Output the (X, Y) coordinate of the center of the cell containing the given text.  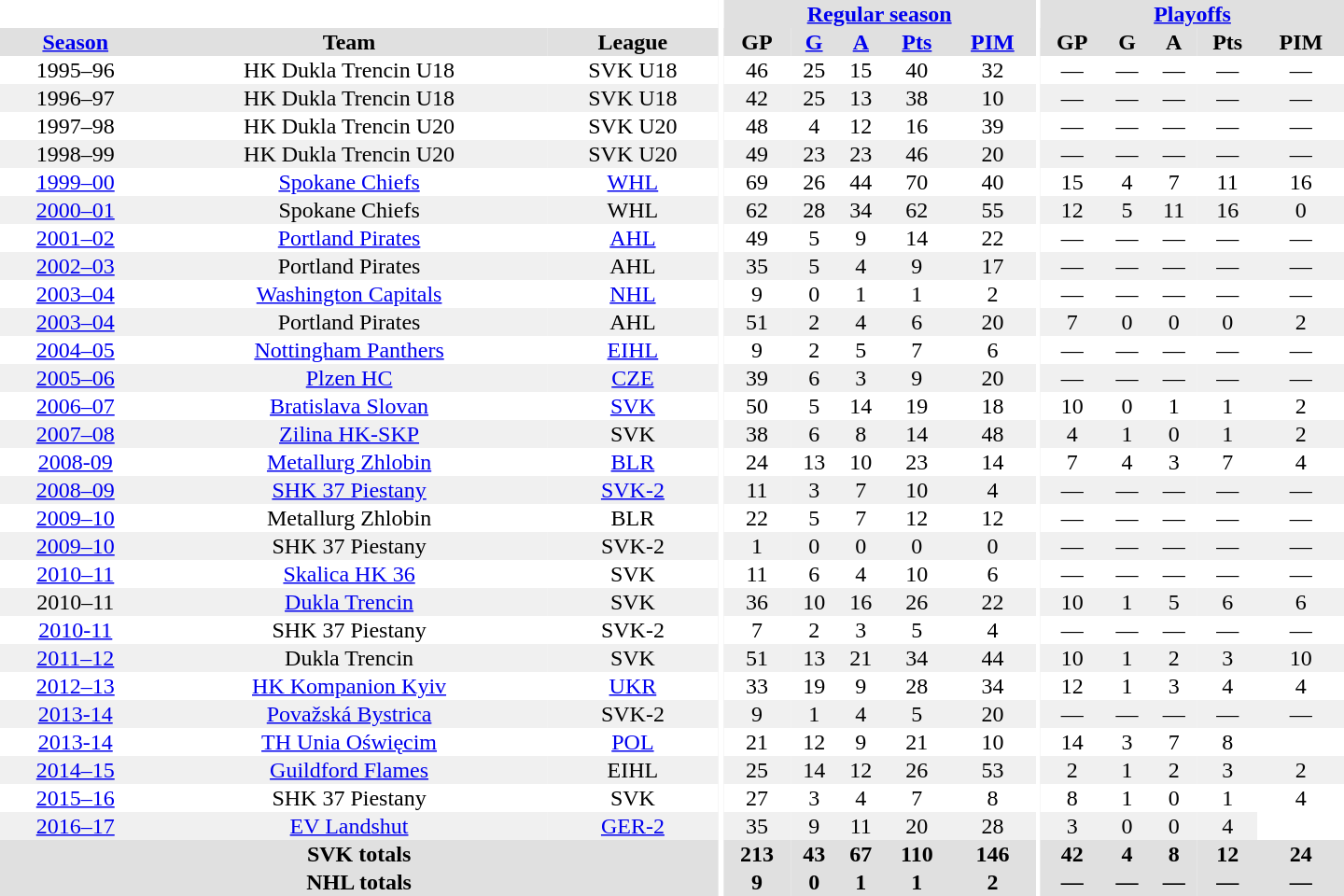
Regular season (879, 14)
70 (917, 182)
18 (992, 406)
2008–09 (76, 490)
27 (757, 798)
213 (757, 854)
EV Landshut (349, 826)
50 (757, 406)
Zilina HK-SKP (349, 434)
110 (917, 854)
2014–15 (76, 770)
2010-11 (76, 630)
43 (814, 854)
2007–08 (76, 434)
Považská Bystrica (349, 714)
1997–98 (76, 126)
2000–01 (76, 210)
2005–06 (76, 378)
2004–05 (76, 350)
32 (992, 70)
2015–16 (76, 798)
55 (992, 210)
1996–97 (76, 98)
67 (861, 854)
146 (992, 854)
Season (76, 42)
CZE (633, 378)
HK Kompanion Kyiv (349, 686)
Skalica HK 36 (349, 574)
GER-2 (633, 826)
2012–13 (76, 686)
1995–96 (76, 70)
Playoffs (1193, 14)
NHL (633, 294)
Guildford Flames (349, 770)
1999–00 (76, 182)
SVK totals (358, 854)
2008-09 (76, 462)
POL (633, 742)
33 (757, 686)
UKR (633, 686)
Team (349, 42)
Bratislava Slovan (349, 406)
17 (992, 266)
Nottingham Panthers (349, 350)
2002–03 (76, 266)
TH Unia Oświęcim (349, 742)
Washington Capitals (349, 294)
2006–07 (76, 406)
69 (757, 182)
League (633, 42)
1998–99 (76, 154)
Plzen HC (349, 378)
NHL totals (358, 882)
36 (757, 602)
2016–17 (76, 826)
53 (992, 770)
2011–12 (76, 658)
2001–02 (76, 238)
